Output the (X, Y) coordinate of the center of the cell containing the given text.  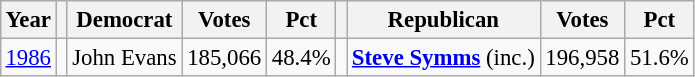
48.4% (302, 57)
Steve Symms (inc.) (444, 57)
Democrat (124, 20)
Republican (444, 20)
185,066 (224, 57)
196,958 (582, 57)
Year (28, 20)
John Evans (124, 57)
1986 (28, 57)
51.6% (660, 57)
